Pinpoint the cell where the given text exists, returning its (X, Y) midpoint coordinate. 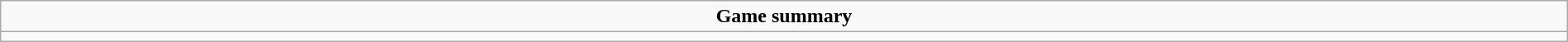
Game summary (784, 16)
